Search for the cell housing the specified text and yield its (X, Y) center coordinate. 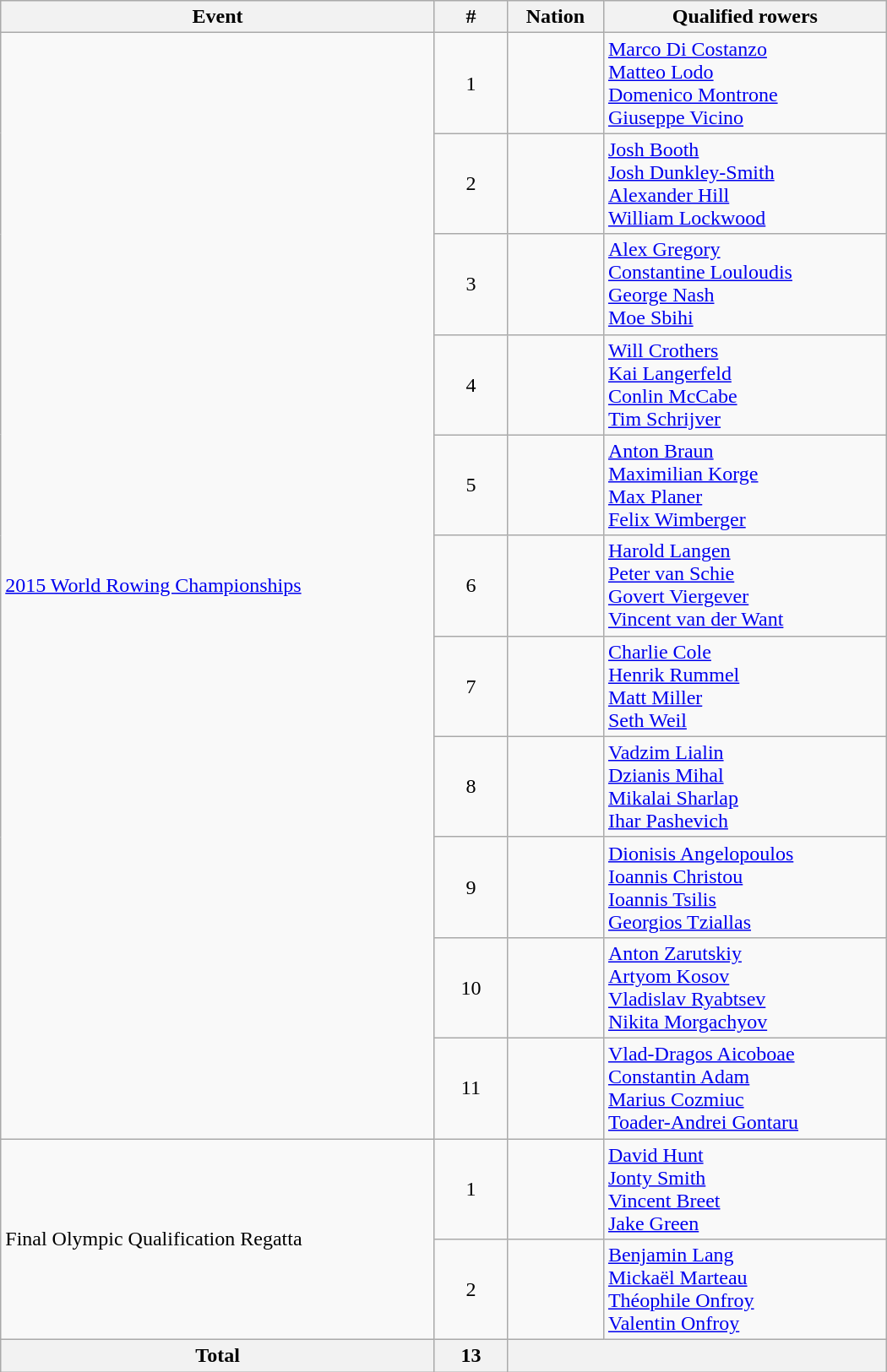
Event (218, 17)
Anton ZarutskiyArtyom KosovVladislav RyabtsevNikita Morgachyov (745, 988)
Vadzim LialinDzianis MihalMikalai SharlapIhar Pashevich (745, 787)
Nation (555, 17)
11 (471, 1087)
Total (218, 1356)
Benjamin LangMickaël MarteauThéophile OnfroyValentin Onfroy (745, 1290)
Charlie ColeHenrik RummelMatt MillerSeth Weil (745, 686)
Final Olympic Qualification Regatta (218, 1239)
Alex GregoryConstantine LouloudisGeorge NashMoe Sbihi (745, 284)
Vlad-Dragos AicoboaeConstantin AdamMarius CozmiucToader-Andrei Gontaru (745, 1087)
Josh BoothJosh Dunkley-SmithAlexander HillWilliam Lockwood (745, 184)
5 (471, 485)
9 (471, 887)
7 (471, 686)
Dionisis AngelopoulosIoannis ChristouIoannis TsilisGeorgios Tziallas (745, 887)
David HuntJonty SmithVincent BreetJake Green (745, 1189)
10 (471, 988)
8 (471, 787)
Anton BraunMaximilian KorgeMax PlanerFelix Wimberger (745, 485)
6 (471, 586)
Marco Di CostanzoMatteo LodoDomenico MontroneGiuseppe Vicino (745, 83)
2015 World Rowing Championships (218, 586)
13 (471, 1356)
4 (471, 385)
# (471, 17)
Harold LangenPeter van SchieGovert ViergeverVincent van der Want (745, 586)
Qualified rowers (745, 17)
Will CrothersKai LangerfeldConlin McCabeTim Schrijver (745, 385)
3 (471, 284)
